Identify which cell holds the provided text, then report its (x, y) central coordinate. 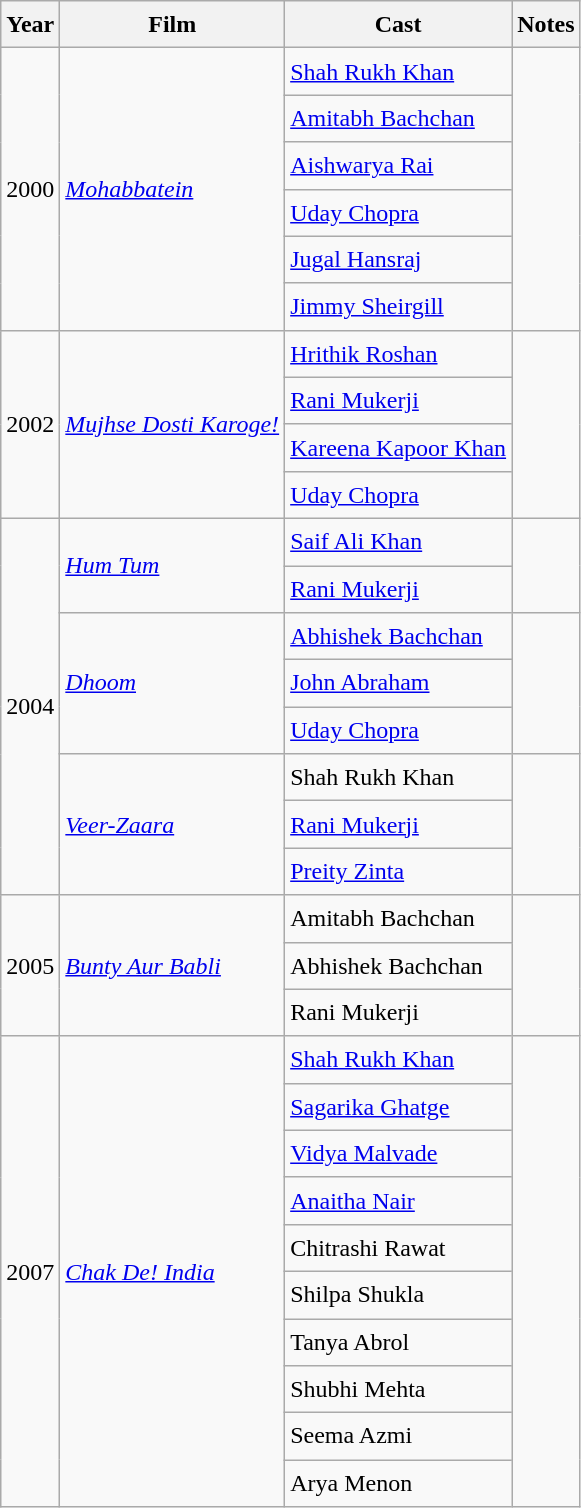
Aishwarya Rai (398, 166)
Sagarika Ghatge (398, 1106)
Vidya Malvade (398, 1154)
2007 (30, 1272)
Bunty Aur Babli (172, 966)
2002 (30, 424)
Dhoom (172, 684)
Preity Zinta (398, 872)
Chak De! India (172, 1272)
Kareena Kapoor Khan (398, 448)
Saif Ali Khan (398, 542)
Cast (398, 24)
Shilpa Shukla (398, 1294)
Jimmy Sheirgill (398, 306)
Mohabbatein (172, 189)
Mujhse Dosti Karoge! (172, 424)
Seema Azmi (398, 1436)
2000 (30, 189)
Hum Tum (172, 565)
Year (30, 24)
Arya Menon (398, 1484)
John Abraham (398, 684)
Anaitha Nair (398, 1200)
Veer-Zaara (172, 824)
Hrithik Roshan (398, 354)
Jugal Hansraj (398, 260)
Tanya Abrol (398, 1342)
2005 (30, 966)
2004 (30, 706)
Shubhi Mehta (398, 1390)
Film (172, 24)
Notes (546, 24)
Chitrashi Rawat (398, 1248)
